Find where the given text appears and provide that cell's center as (X, Y) coordinate. 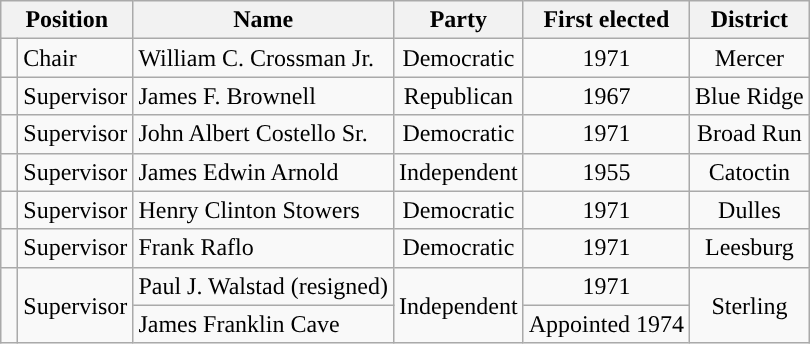
Dulles (750, 210)
John Albert Costello Sr. (264, 134)
Frank Raflo (264, 248)
Catoctin (750, 172)
1955 (606, 172)
Henry Clinton Stowers (264, 210)
Position (67, 20)
Republican (459, 96)
Broad Run (750, 134)
Chair (76, 58)
First elected (606, 20)
Paul J. Walstad (resigned) (264, 286)
Mercer (750, 58)
William C. Crossman Jr. (264, 58)
James Franklin Cave (264, 324)
Name (264, 20)
Blue Ridge (750, 96)
James Edwin Arnold (264, 172)
Appointed 1974 (606, 324)
Party (459, 20)
1967 (606, 96)
Sterling (750, 305)
Leesburg (750, 248)
James F. Brownell (264, 96)
District (750, 20)
